Capture the cell that displays the provided text and extract its [X, Y] central coordinate. 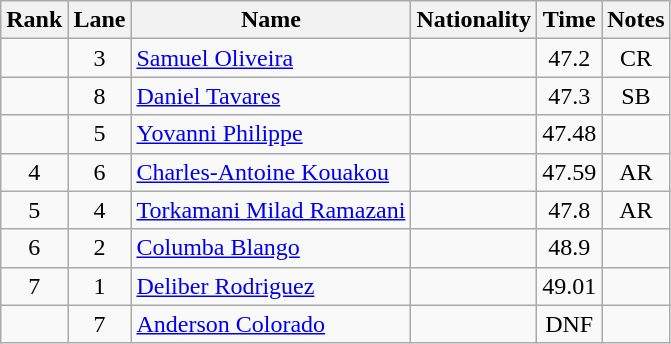
47.2 [570, 58]
Torkamani Milad Ramazani [271, 210]
Samuel Oliveira [271, 58]
SB [636, 96]
Time [570, 20]
47.8 [570, 210]
1 [100, 286]
8 [100, 96]
47.48 [570, 134]
Daniel Tavares [271, 96]
47.59 [570, 172]
3 [100, 58]
2 [100, 248]
Name [271, 20]
Anderson Colorado [271, 324]
Yovanni Philippe [271, 134]
Columba Blango [271, 248]
47.3 [570, 96]
Nationality [474, 20]
Lane [100, 20]
Rank [34, 20]
Notes [636, 20]
48.9 [570, 248]
DNF [570, 324]
Charles-Antoine Kouakou [271, 172]
CR [636, 58]
49.01 [570, 286]
Deliber Rodriguez [271, 286]
